Locate the cell with the specified text and output its (x, y) center coordinate. 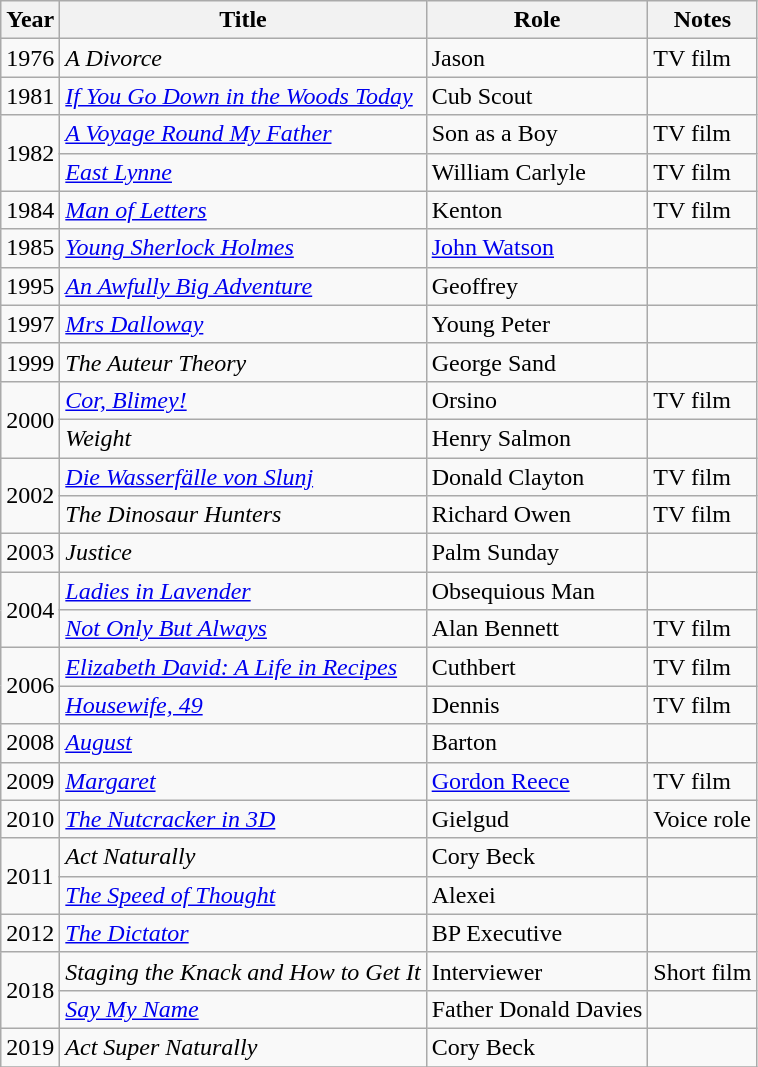
Dennis (537, 705)
The Dictator (243, 933)
August (243, 743)
Father Donald Davies (537, 1009)
Donald Clayton (537, 477)
Alan Bennett (537, 629)
Act Super Naturally (243, 1047)
Richard Owen (537, 515)
Title (243, 20)
Short film (702, 971)
Orsino (537, 400)
Justice (243, 553)
2009 (30, 781)
Gielgud (537, 819)
The Dinosaur Hunters (243, 515)
The Speed of Thought (243, 895)
George Sand (537, 362)
Elizabeth David: A Life in Recipes (243, 667)
2000 (30, 419)
Notes (702, 20)
Role (537, 20)
Interviewer (537, 971)
1985 (30, 248)
Man of Letters (243, 210)
1976 (30, 58)
Ladies in Lavender (243, 591)
Jason (537, 58)
2002 (30, 496)
BP Executive (537, 933)
Son as a Boy (537, 134)
Margaret (243, 781)
2019 (30, 1047)
1981 (30, 96)
Not Only But Always (243, 629)
2006 (30, 686)
Geoffrey (537, 286)
An Awfully Big Adventure (243, 286)
Act Naturally (243, 857)
A Divorce (243, 58)
Obsequious Man (537, 591)
The Nutcracker in 3D (243, 819)
2003 (30, 553)
Cub Scout (537, 96)
1999 (30, 362)
Young Peter (537, 324)
2011 (30, 876)
Staging the Knack and How to Get It (243, 971)
East Lynne (243, 172)
Cor, Blimey! (243, 400)
Housewife, 49 (243, 705)
Die Wasserfälle von Slunj (243, 477)
A Voyage Round My Father (243, 134)
Kenton (537, 210)
Gordon Reece (537, 781)
Mrs Dalloway (243, 324)
Voice role (702, 819)
If You Go Down in the Woods Today (243, 96)
2012 (30, 933)
1995 (30, 286)
Cuthbert (537, 667)
Barton (537, 743)
2010 (30, 819)
Year (30, 20)
1982 (30, 153)
2018 (30, 990)
2004 (30, 610)
1984 (30, 210)
Henry Salmon (537, 438)
Alexei (537, 895)
John Watson (537, 248)
Weight (243, 438)
Palm Sunday (537, 553)
Say My Name (243, 1009)
The Auteur Theory (243, 362)
Young Sherlock Holmes (243, 248)
1997 (30, 324)
2008 (30, 743)
William Carlyle (537, 172)
